Pinpoint the cell where the given text exists, returning its [x, y] midpoint coordinate. 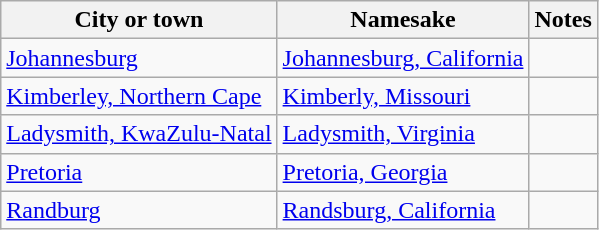
Kimberly, Missouri [403, 96]
Kimberley, Northern Cape [139, 96]
Notes [563, 20]
Randburg [139, 210]
City or town [139, 20]
Randsburg, California [403, 210]
Namesake [403, 20]
Johannesburg [139, 58]
Pretoria [139, 172]
Johannesburg, California [403, 58]
Ladysmith, Virginia [403, 134]
Pretoria, Georgia [403, 172]
Ladysmith, KwaZulu-Natal [139, 134]
